For the text-containing cell, return its midpoint in [x, y] coordinate format. 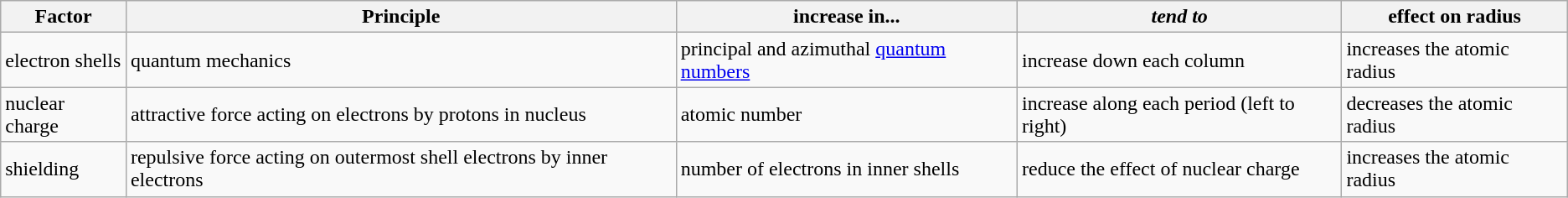
reduce the effect of nuclear charge [1179, 169]
decreases the atomic radius [1454, 114]
electron shells [64, 60]
nuclear charge [64, 114]
number of electrons in inner shells [846, 169]
effect on radius [1454, 17]
atomic number [846, 114]
quantum mechanics [400, 60]
principal and azimuthal quantum numbers [846, 60]
increase in... [846, 17]
Factor [64, 17]
shielding [64, 169]
Principle [400, 17]
repulsive force acting on outermost shell electrons by inner electrons [400, 169]
tend to [1179, 17]
attractive force acting on electrons by protons in nucleus [400, 114]
increase along each period (left to right) [1179, 114]
increase down each column [1179, 60]
